Pinpoint the cell where the given text exists, returning its (X, Y) midpoint coordinate. 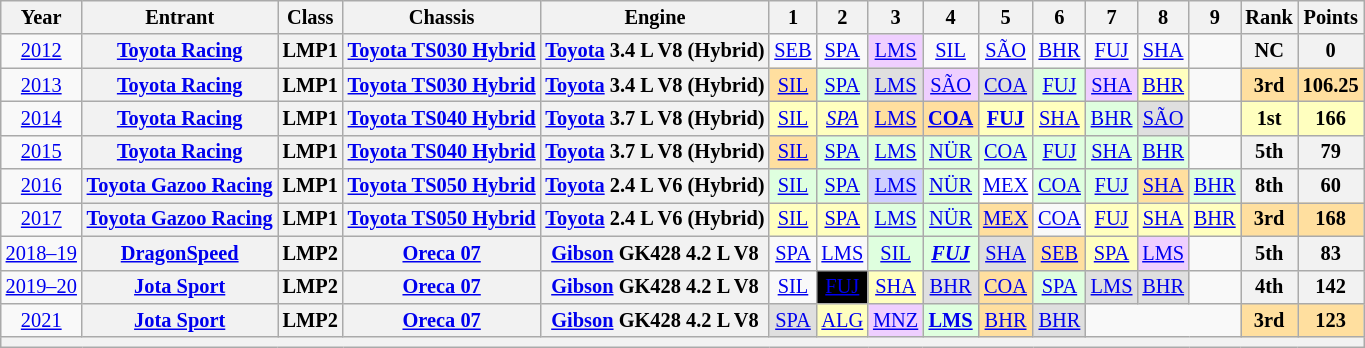
Points (1331, 17)
2019–20 (42, 287)
DragonSpeed (180, 253)
Entrant (180, 17)
Chassis (442, 17)
2015 (42, 152)
123 (1331, 320)
Rank (1270, 17)
ALG (843, 320)
1st (1270, 118)
Class (310, 17)
Year (42, 17)
4th (1270, 287)
166 (1331, 118)
0 (1331, 51)
4 (950, 17)
6 (1060, 17)
2017 (42, 219)
79 (1331, 152)
3 (896, 17)
NC (1270, 51)
8 (1163, 17)
2014 (42, 118)
142 (1331, 287)
60 (1331, 186)
83 (1331, 253)
9 (1215, 17)
Engine (656, 17)
168 (1331, 219)
8th (1270, 186)
1 (792, 17)
7 (1112, 17)
2012 (42, 51)
MNZ (896, 320)
2016 (42, 186)
2013 (42, 85)
2021 (42, 320)
2 (843, 17)
2018–19 (42, 253)
106.25 (1331, 85)
5 (1006, 17)
